Determine the (x, y) coordinate at the center of the cell enclosing the given text.  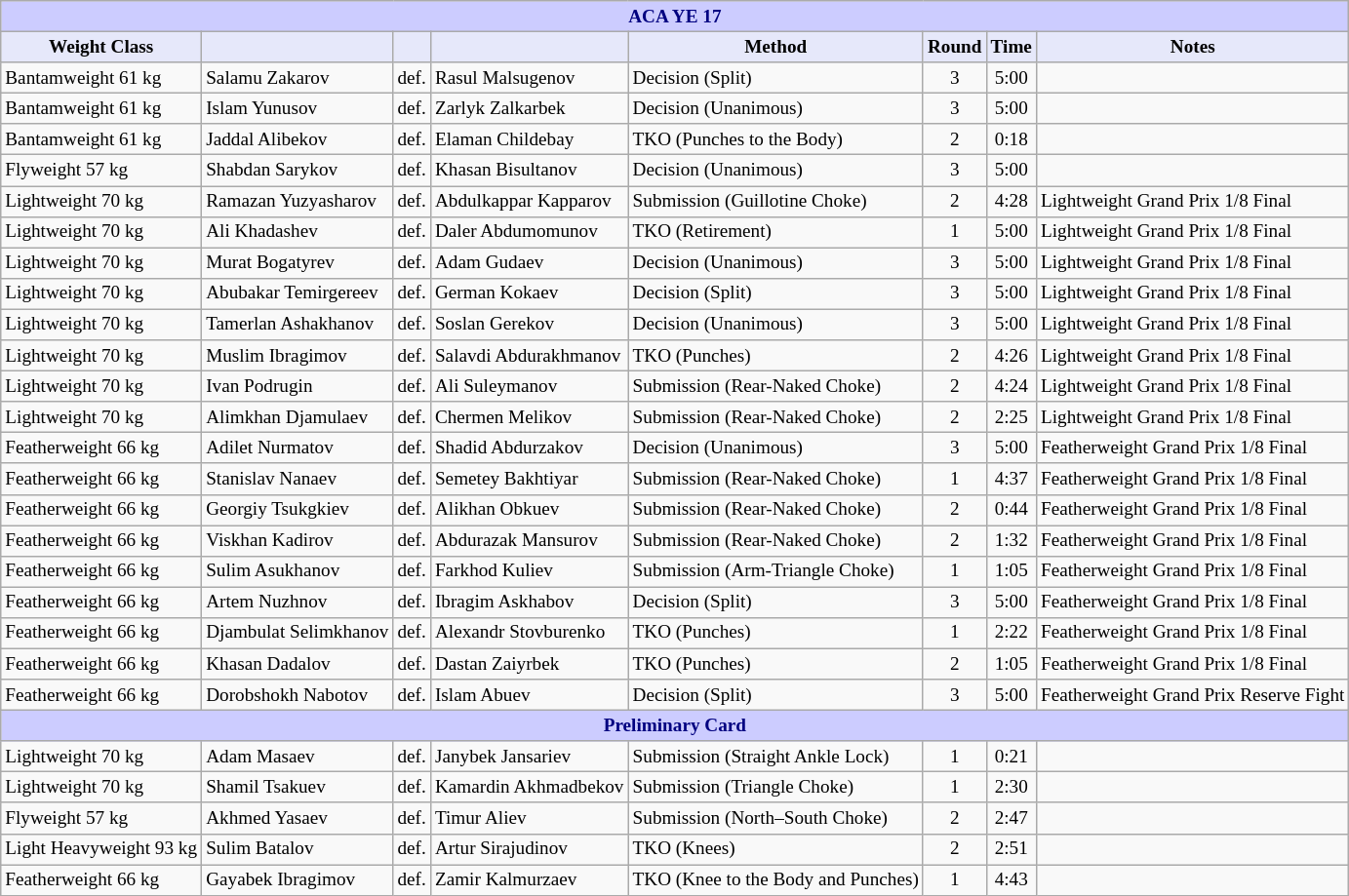
Muslim Ibragimov (298, 356)
1:32 (1011, 540)
Soslan Gerekov (529, 325)
Dorobshokh Nabotov (298, 695)
Adam Gudaev (529, 263)
Submission (North–South Choke) (775, 818)
Ramazan Yuzyasharov (298, 201)
Adam Masaev (298, 757)
Abdulkappar Kapparov (529, 201)
Ali Suleymanov (529, 386)
Submission (Straight Ankle Lock) (775, 757)
Tamerlan Ashakhanov (298, 325)
Alimkhan Djamulaev (298, 417)
Dastan Zaiyrbek (529, 664)
2:30 (1011, 788)
Khasan Bisultanov (529, 171)
Shamil Tsakuev (298, 788)
4:37 (1011, 479)
Murat Bogatyrev (298, 263)
Salavdi Abdurakhmanov (529, 356)
Abubakar Temirgereev (298, 293)
Khasan Dadalov (298, 664)
Round (954, 47)
Time (1011, 47)
Rasul Malsugenov (529, 78)
Submission (Guillotine Choke) (775, 201)
TKO (Punches to the Body) (775, 139)
2:25 (1011, 417)
0:18 (1011, 139)
Daler Abdumomunov (529, 232)
Submission (Triangle Choke) (775, 788)
ACA YE 17 (675, 17)
4:43 (1011, 879)
Ivan Podrugin (298, 386)
Akhmed Yasaev (298, 818)
Ibragim Askhabov (529, 603)
Method (775, 47)
Sulim Asukhanov (298, 571)
Georgiy Tsukgkiev (298, 510)
Djambulat Selimkhanov (298, 633)
Preliminary Card (675, 725)
Timur Aliev (529, 818)
Islam Yunusov (298, 108)
Elaman Childebay (529, 139)
Alikhan Obkuev (529, 510)
Submission (Arm-Triangle Choke) (775, 571)
Artem Nuzhnov (298, 603)
Jaddal Alibekov (298, 139)
Adilet Nurmatov (298, 448)
TKO (Knee to the Body and Punches) (775, 879)
2:51 (1011, 849)
0:21 (1011, 757)
Abdurazak Mansurov (529, 540)
Shadid Abdurzakov (529, 448)
2:47 (1011, 818)
Featherweight Grand Prix Reserve Fight (1192, 695)
Stanislav Nanaev (298, 479)
Salamu Zakarov (298, 78)
Alexandr Stovburenko (529, 633)
Semetey Bakhtiyar (529, 479)
Viskhan Kadirov (298, 540)
Artur Sirajudinov (529, 849)
TKO (Knees) (775, 849)
Light Heavyweight 93 kg (101, 849)
Farkhod Kuliev (529, 571)
Kamardin Akhmadbekov (529, 788)
4:26 (1011, 356)
4:24 (1011, 386)
Islam Abuev (529, 695)
Chermen Melikov (529, 417)
Sulim Batalov (298, 849)
Weight Class (101, 47)
2:22 (1011, 633)
TKO (Retirement) (775, 232)
Notes (1192, 47)
0:44 (1011, 510)
Shabdan Sarykov (298, 171)
Gayabek Ibragimov (298, 879)
Zarlyk Zalkarbek (529, 108)
Ali Khadashev (298, 232)
4:28 (1011, 201)
Janybek Jansariev (529, 757)
Zamir Kalmurzaev (529, 879)
German Kokaev (529, 293)
